Provide the [x, y] coordinate of the cell's center where the given text is located.  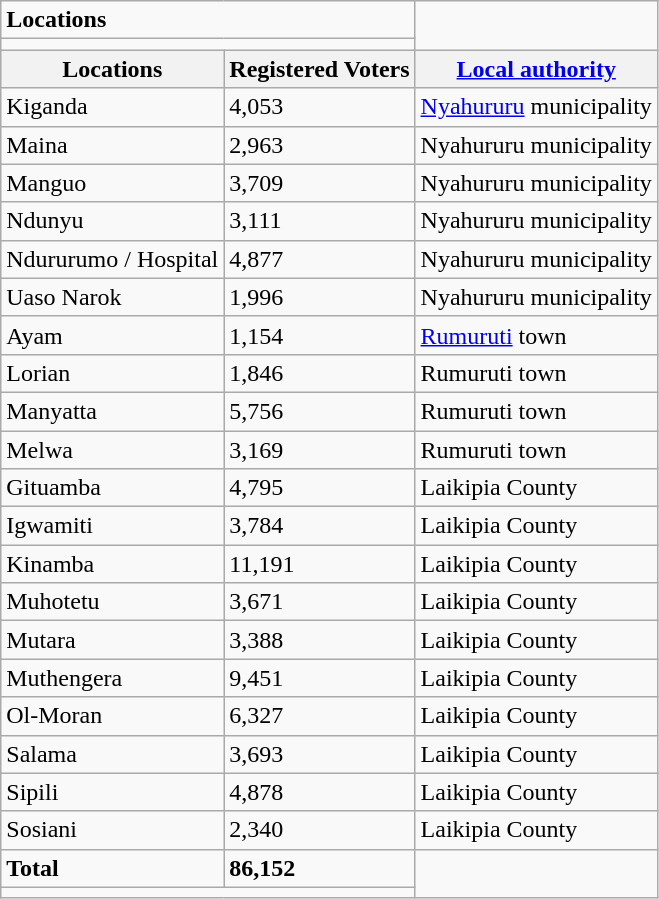
6,327 [320, 716]
Melwa [112, 449]
Maina [112, 145]
86,152 [320, 868]
Total [112, 868]
Uaso Narok [112, 297]
Sipili [112, 792]
Sosiani [112, 830]
3,388 [320, 640]
3,693 [320, 754]
Registered Voters [320, 69]
1,154 [320, 335]
5,756 [320, 411]
Salama [112, 754]
2,340 [320, 830]
4,878 [320, 792]
Ayam [112, 335]
3,111 [320, 221]
Muthengera [112, 678]
Mutara [112, 640]
4,877 [320, 259]
Manguo [112, 183]
3,169 [320, 449]
1,846 [320, 373]
9,451 [320, 678]
2,963 [320, 145]
Ndururumo / Hospital [112, 259]
Muhotetu [112, 602]
11,191 [320, 564]
Kiganda [112, 107]
4,795 [320, 488]
4,053 [320, 107]
Lorian [112, 373]
Igwamiti [112, 526]
Gituamba [112, 488]
3,671 [320, 602]
Kinamba [112, 564]
Ol-Moran [112, 716]
Local authority [536, 69]
3,784 [320, 526]
1,996 [320, 297]
Ndunyu [112, 221]
3,709 [320, 183]
Manyatta [112, 411]
